Find where the given text appears and provide that cell's center as (X, Y) coordinate. 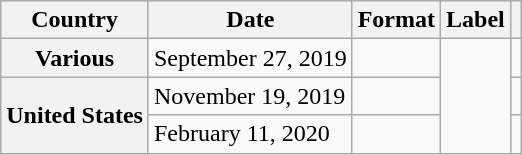
United States (75, 115)
September 27, 2019 (250, 58)
Country (75, 20)
Label (476, 20)
Various (75, 58)
November 19, 2019 (250, 96)
February 11, 2020 (250, 134)
Format (396, 20)
Date (250, 20)
